Return the (x, y) coordinate for the center point of the cell that contains the specified text.  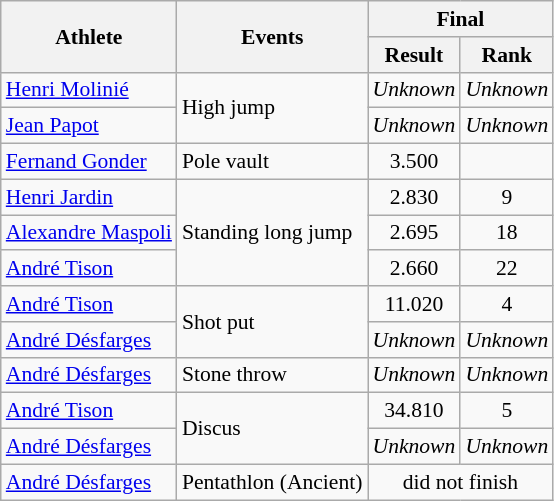
High jump (272, 108)
Henri Jardin (89, 197)
Pentathlon (Ancient) (272, 482)
Final (461, 19)
Alexandre Maspoli (89, 233)
Result (414, 55)
Shot put (272, 322)
22 (506, 269)
Pole vault (272, 162)
2.660 (414, 269)
2.830 (414, 197)
3.500 (414, 162)
9 (506, 197)
Athlete (89, 36)
Stone throw (272, 375)
4 (506, 304)
2.695 (414, 233)
Discus (272, 428)
Henri Molinié (89, 90)
5 (506, 411)
Rank (506, 55)
Jean Papot (89, 126)
Standing long jump (272, 232)
Fernand Gonder (89, 162)
11.020 (414, 304)
Events (272, 36)
did not finish (461, 482)
34.810 (414, 411)
18 (506, 233)
